Identify which cell holds the provided text, then report its (X, Y) central coordinate. 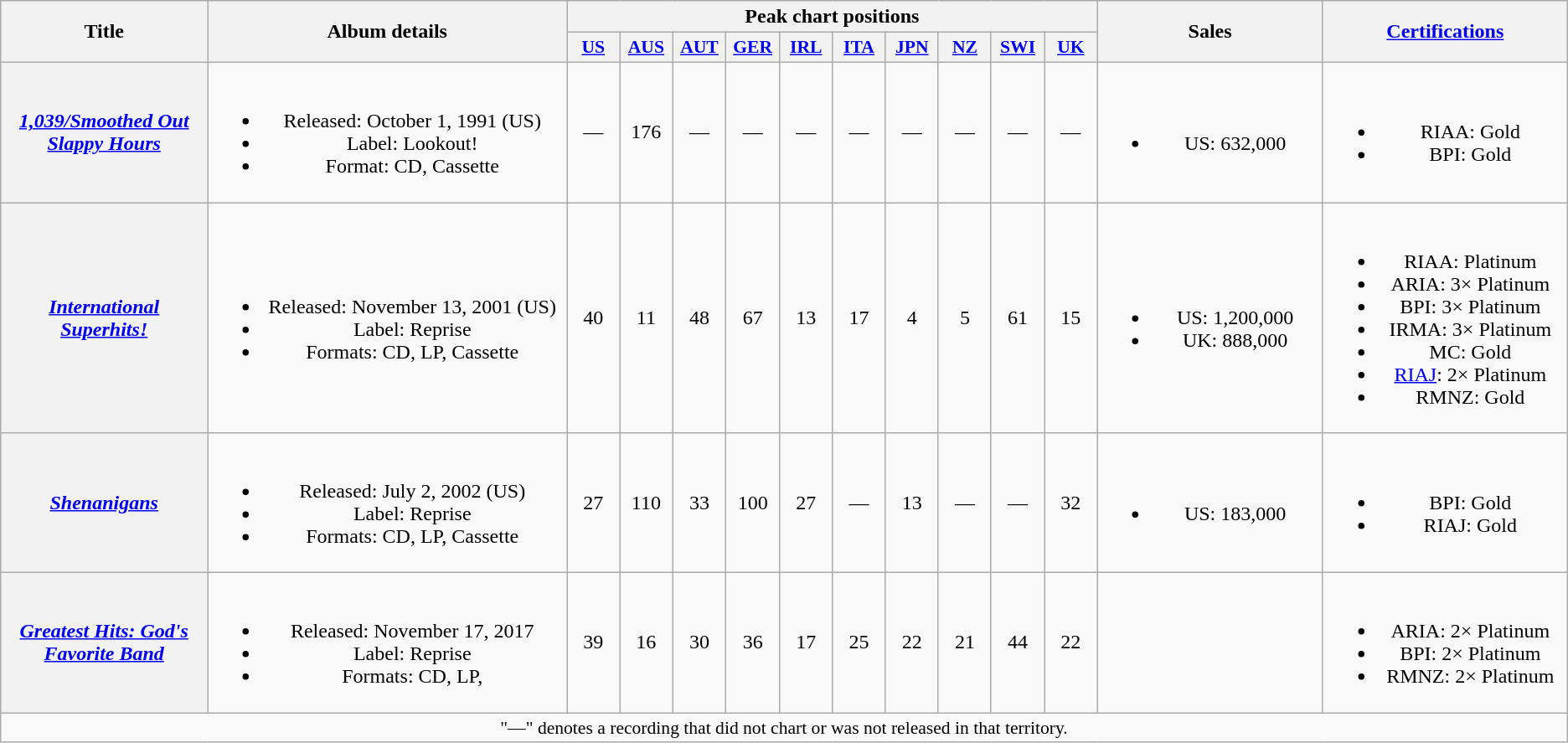
Certifications (1445, 32)
110 (647, 503)
15 (1070, 318)
100 (753, 503)
"—" denotes a recording that did not chart or was not released in that territory. (784, 728)
US: 1,200,000UK: 888,000 (1210, 318)
NZ (965, 48)
Sales (1210, 32)
IRL (806, 48)
US: 183,000 (1210, 503)
61 (1017, 318)
SWI (1017, 48)
GER (753, 48)
40 (593, 318)
39 (593, 643)
176 (647, 132)
Album details (387, 32)
UK (1070, 48)
1,039/Smoothed Out Slappy Hours (104, 132)
11 (647, 318)
Shenanigans (104, 503)
5 (965, 318)
JPN (911, 48)
67 (753, 318)
Released: July 2, 2002 (US)Label: RepriseFormats: CD, LP, Cassette (387, 503)
RIAA: GoldBPI: Gold (1445, 132)
44 (1017, 643)
21 (965, 643)
RIAA: PlatinumARIA: 3× PlatinumBPI: 3× PlatinumIRMA: 3× PlatinumMC: GoldRIAJ: 2× PlatinumRMNZ: Gold (1445, 318)
33 (699, 503)
International Superhits! (104, 318)
AUS (647, 48)
ITA (859, 48)
Title (104, 32)
Released: October 1, 1991 (US)Label: Lookout!Format: CD, Cassette (387, 132)
36 (753, 643)
BPI: GoldRIAJ: Gold (1445, 503)
48 (699, 318)
Released: November 17, 2017Label: RepriseFormats: CD, LP, (387, 643)
Released: November 13, 2001 (US)Label: RepriseFormats: CD, LP, Cassette (387, 318)
4 (911, 318)
Peak chart positions (833, 17)
Greatest Hits: God's Favorite Band (104, 643)
US (593, 48)
30 (699, 643)
US: 632,000 (1210, 132)
16 (647, 643)
ARIA: 2× PlatinumBPI: 2× PlatinumRMNZ: 2× Platinum (1445, 643)
AUT (699, 48)
32 (1070, 503)
25 (859, 643)
